Output the (x, y) coordinate of the center of the cell containing the given text.  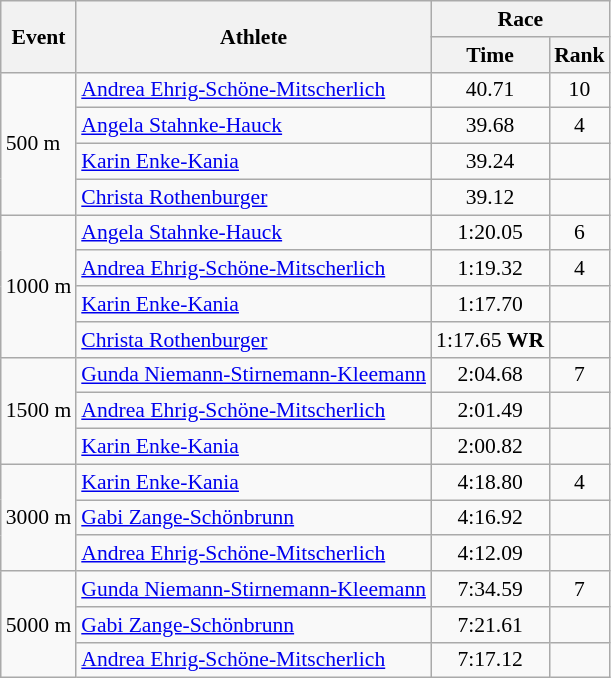
40.71 (490, 90)
39.24 (490, 162)
39.68 (490, 126)
7:21.61 (490, 625)
1:20.05 (490, 233)
2:00.82 (490, 447)
2:04.68 (490, 375)
1000 m (38, 286)
3000 m (38, 518)
1:19.32 (490, 269)
Event (38, 36)
2:01.49 (490, 411)
Athlete (254, 36)
10 (580, 90)
4:16.92 (490, 518)
6 (580, 233)
Time (490, 55)
1:17.70 (490, 304)
500 m (38, 143)
1:17.65 WR (490, 340)
4:12.09 (490, 554)
1500 m (38, 410)
Race (520, 19)
5000 m (38, 624)
7:34.59 (490, 589)
39.12 (490, 197)
7:17.12 (490, 660)
Rank (580, 55)
4:18.80 (490, 482)
